Output the (X, Y) coordinate of the center of the cell containing the given text.  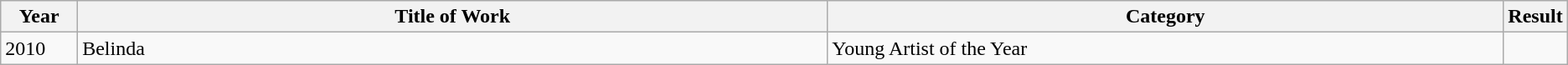
2010 (39, 48)
Belinda (452, 48)
Year (39, 17)
Title of Work (452, 17)
Young Artist of the Year (1166, 48)
Result (1535, 17)
Category (1166, 17)
